Find where the given text appears and provide that cell's center as (X, Y) coordinate. 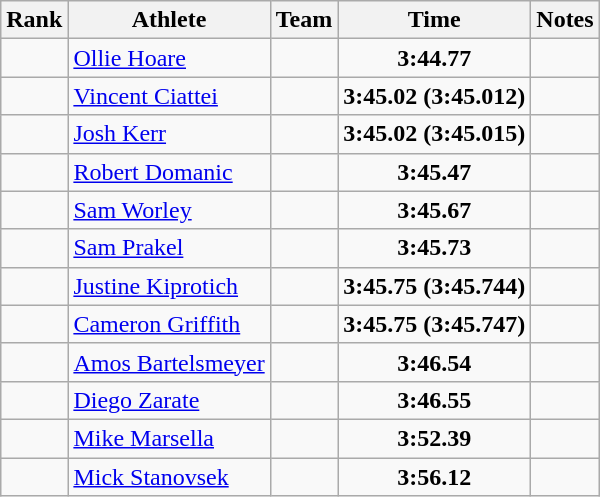
3:56.12 (434, 477)
3:46.55 (434, 400)
Sam Prakel (169, 248)
Cameron Griffith (169, 324)
3:45.47 (434, 172)
Time (434, 20)
Team (304, 20)
Diego Zarate (169, 400)
Vincent Ciattei (169, 96)
Justine Kiprotich (169, 286)
3:52.39 (434, 438)
3:45.02 (3:45.012) (434, 96)
3:45.75 (3:45.744) (434, 286)
Sam Worley (169, 210)
Athlete (169, 20)
Mike Marsella (169, 438)
3:45.02 (3:45.015) (434, 134)
Josh Kerr (169, 134)
Mick Stanovsek (169, 477)
Robert Domanic (169, 172)
3:45.75 (3:45.747) (434, 324)
3:46.54 (434, 362)
3:44.77 (434, 58)
Notes (565, 20)
Ollie Hoare (169, 58)
3:45.73 (434, 248)
Amos Bartelsmeyer (169, 362)
Rank (34, 20)
3:45.67 (434, 210)
